Locate the cell with the specified text and output its (x, y) center coordinate. 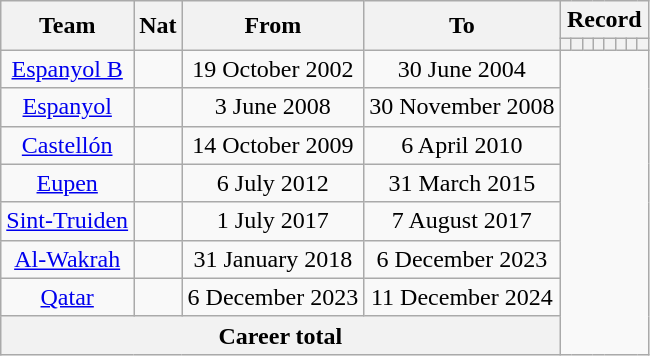
7 August 2017 (462, 221)
Career total (280, 335)
Qatar (68, 297)
30 November 2008 (462, 107)
From (273, 26)
Eupen (68, 183)
Espanyol B (68, 69)
30 June 2004 (462, 69)
1 July 2017 (273, 221)
14 October 2009 (273, 145)
Nat (158, 26)
11 December 2024 (462, 297)
Al-Wakrah (68, 259)
3 June 2008 (273, 107)
31 January 2018 (273, 259)
19 October 2002 (273, 69)
6 July 2012 (273, 183)
Castellón (68, 145)
Sint-Truiden (68, 221)
31 March 2015 (462, 183)
6 April 2010 (462, 145)
Espanyol (68, 107)
Record (604, 20)
To (462, 26)
Team (68, 26)
